Capture the cell that displays the provided text and extract its (X, Y) central coordinate. 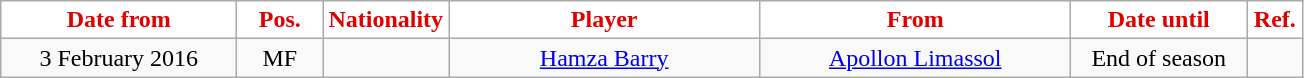
MF (280, 58)
Pos. (280, 20)
Ref. (1275, 20)
Date from (119, 20)
End of season (1159, 58)
Nationality (386, 20)
From (916, 20)
Date until (1159, 20)
Hamza Barry (604, 58)
3 February 2016 (119, 58)
Player (604, 20)
Apollon Limassol (916, 58)
